Provide the (X, Y) coordinate of the cell's center where the given text is located.  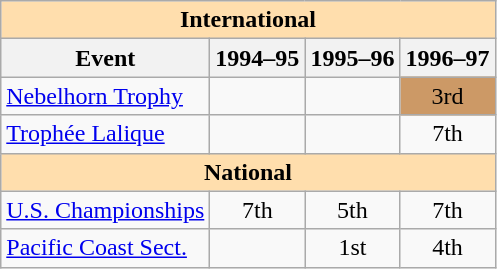
International (248, 20)
U.S. Championships (106, 210)
4th (448, 248)
National (248, 172)
1st (352, 248)
Trophée Lalique (106, 134)
1994–95 (258, 58)
1995–96 (352, 58)
1996–97 (448, 58)
Nebelhorn Trophy (106, 96)
3rd (448, 96)
Event (106, 58)
Pacific Coast Sect. (106, 248)
5th (352, 210)
